Detect which cell encompasses the target text, then output its (X, Y) center coordinate. 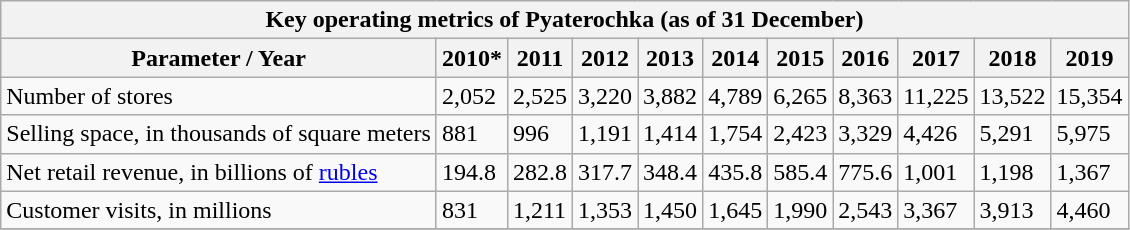
4,460 (1090, 210)
Parameter / Year (219, 58)
2,052 (472, 96)
2018 (1012, 58)
1,198 (1012, 172)
1,414 (670, 134)
4,789 (736, 96)
1,001 (936, 172)
1,353 (606, 210)
2,525 (540, 96)
Customer visits, in millions (219, 210)
996 (540, 134)
435.8 (736, 172)
1,450 (670, 210)
1,754 (736, 134)
3,220 (606, 96)
1,191 (606, 134)
2,543 (866, 210)
2017 (936, 58)
831 (472, 210)
Selling space, in thousands of square meters (219, 134)
194.8 (472, 172)
881 (472, 134)
11,225 (936, 96)
2,423 (800, 134)
6,265 (800, 96)
2015 (800, 58)
2011 (540, 58)
1,990 (800, 210)
13,522 (1012, 96)
Key operating metrics of Pyaterochka (as of 31 December) (564, 20)
3,913 (1012, 210)
2019 (1090, 58)
2014 (736, 58)
2010* (472, 58)
3,367 (936, 210)
2016 (866, 58)
2013 (670, 58)
1,367 (1090, 172)
Number of stores (219, 96)
775.6 (866, 172)
4,426 (936, 134)
5,291 (1012, 134)
5,975 (1090, 134)
15,354 (1090, 96)
1,645 (736, 210)
3,329 (866, 134)
8,363 (866, 96)
1,211 (540, 210)
3,882 (670, 96)
585.4 (800, 172)
282.8 (540, 172)
Net retail revenue, in billions of rubles (219, 172)
2012 (606, 58)
317.7 (606, 172)
348.4 (670, 172)
